Search for the cell housing the specified text and yield its [x, y] center coordinate. 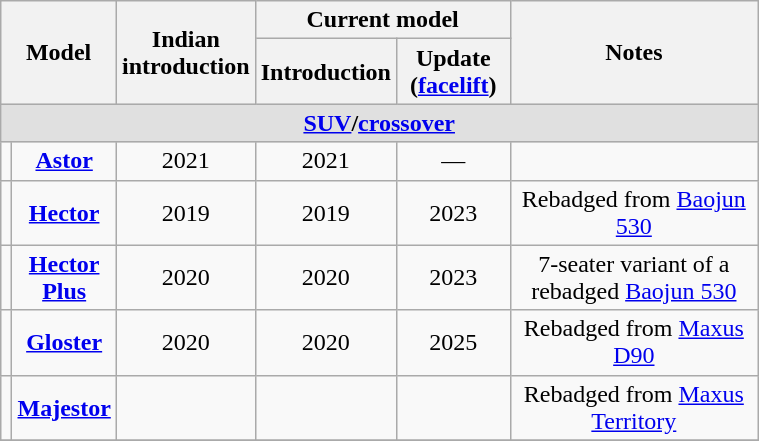
2025 [453, 342]
Current model [382, 20]
Update (facelift) [453, 72]
Majestor [64, 408]
Hector [64, 212]
Rebadged from Baojun 530 [634, 212]
SUV/crossover [380, 123]
Model [59, 52]
Indian introduction [186, 52]
Introduction [326, 72]
Notes [634, 52]
Astor [64, 161]
Hector Plus [64, 278]
Rebadged from Maxus Territory [634, 408]
Rebadged from Maxus D90 [634, 342]
7-seater variant of a rebadged Baojun 530 [634, 278]
— [453, 161]
Gloster [64, 342]
